Identify which cell holds the provided text, then report its [X, Y] central coordinate. 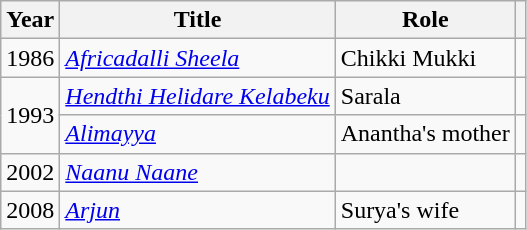
1986 [30, 58]
Sarala [425, 96]
2008 [30, 210]
Title [198, 20]
Alimayya [198, 134]
Role [425, 20]
1993 [30, 115]
Anantha's mother [425, 134]
Year [30, 20]
Chikki Mukki [425, 58]
Surya's wife [425, 210]
Africadalli Sheela [198, 58]
Naanu Naane [198, 172]
Arjun [198, 210]
Hendthi Helidare Kelabeku [198, 96]
2002 [30, 172]
